Return [x, y] of the center of cell containing provided text 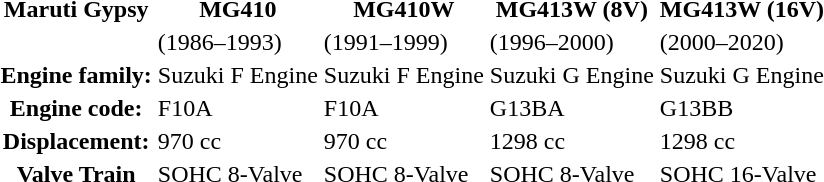
(1991–1999) [404, 42]
1298 cc [572, 141]
(1986–1993) [238, 42]
Suzuki G Engine [572, 75]
G13BA [572, 108]
(1996–2000) [572, 42]
